Scan for the cell matching the given text and deliver its [x, y] coordinate at center. 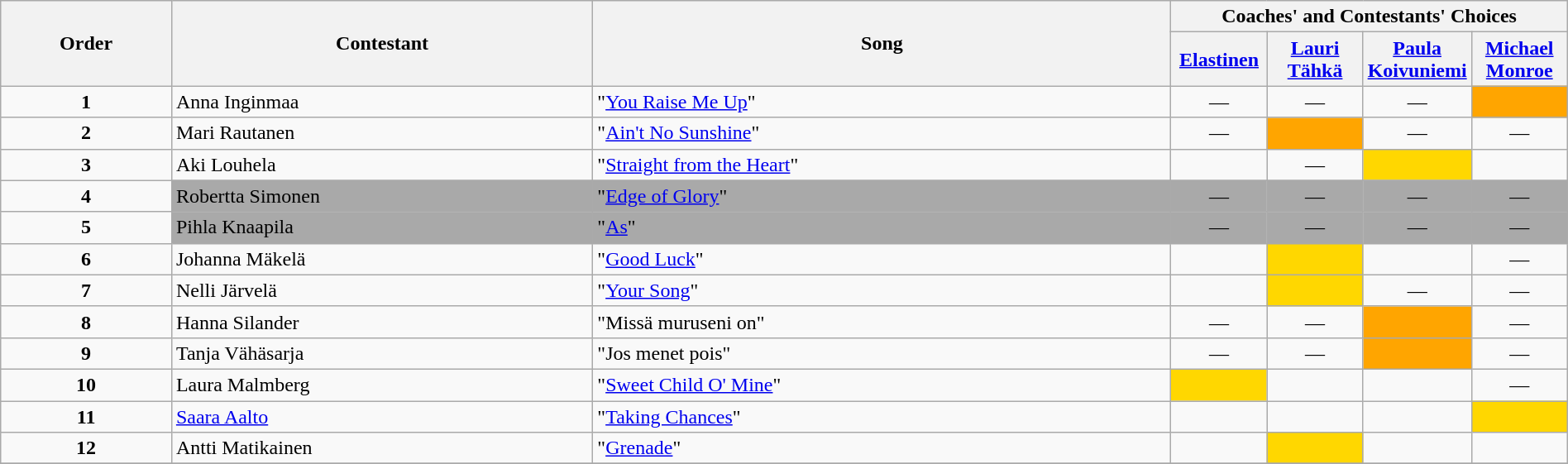
3 [86, 165]
2 [86, 133]
Contestant [382, 43]
Hanna Silander [382, 322]
Saara Aalto [382, 416]
"Ain't No Sunshine" [882, 133]
Aki Louhela [382, 165]
"Straight from the Heart" [882, 165]
10 [86, 385]
Robertta Simonen [382, 196]
Anna Inginmaa [382, 102]
"Good Luck" [882, 259]
"Your Song" [882, 290]
Song [882, 43]
Lauri Tähkä [1315, 60]
Michael Monroe [1519, 60]
Laura Malmberg [382, 385]
"Missä muruseni on" [882, 322]
4 [86, 196]
6 [86, 259]
Paula Koivuniemi [1417, 60]
"Jos menet pois" [882, 353]
9 [86, 353]
1 [86, 102]
"As" [882, 227]
Mari Rautanen [382, 133]
Order [86, 43]
5 [86, 227]
Coaches' and Contestants' Choices [1370, 17]
"You Raise Me Up" [882, 102]
11 [86, 416]
Pihla Knaapila [382, 227]
7 [86, 290]
Tanja Vähäsarja [382, 353]
"Grenade" [882, 448]
8 [86, 322]
Elastinen [1219, 60]
Nelli Järvelä [382, 290]
"Taking Chances" [882, 416]
Antti Matikainen [382, 448]
"Sweet Child O' Mine" [882, 385]
12 [86, 448]
Johanna Mäkelä [382, 259]
"Edge of Glory" [882, 196]
